Scan for the cell matching the given text and deliver its (x, y) coordinate at center. 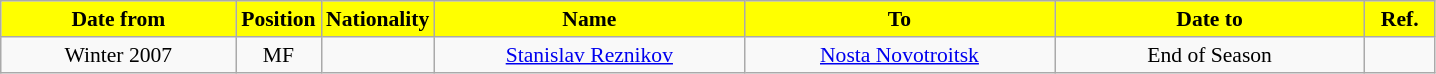
Nosta Novotroitsk (899, 55)
Winter 2007 (118, 55)
Date from (118, 19)
Name (589, 19)
Ref. (1400, 19)
Position (278, 19)
Nationality (378, 19)
Date to (1210, 19)
End of Season (1210, 55)
MF (278, 55)
Stanislav Reznikov (589, 55)
To (899, 19)
